Return the (x, y) coordinate for the center point of the cell that contains the specified text.  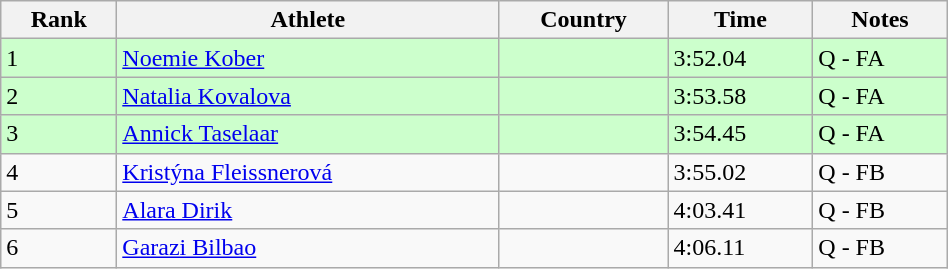
3:52.04 (740, 58)
Athlete (308, 20)
Time (740, 20)
Country (584, 20)
6 (59, 248)
Alara Dirik (308, 210)
3:53.58 (740, 96)
4:06.11 (740, 248)
1 (59, 58)
Rank (59, 20)
3:54.45 (740, 134)
2 (59, 96)
Natalia Kovalova (308, 96)
3:55.02 (740, 172)
4:03.41 (740, 210)
Noemie Kober (308, 58)
Notes (880, 20)
5 (59, 210)
Kristýna Fleissnerová (308, 172)
3 (59, 134)
Garazi Bilbao (308, 248)
4 (59, 172)
Annick Taselaar (308, 134)
